Capture the cell that displays the provided text and extract its (x, y) central coordinate. 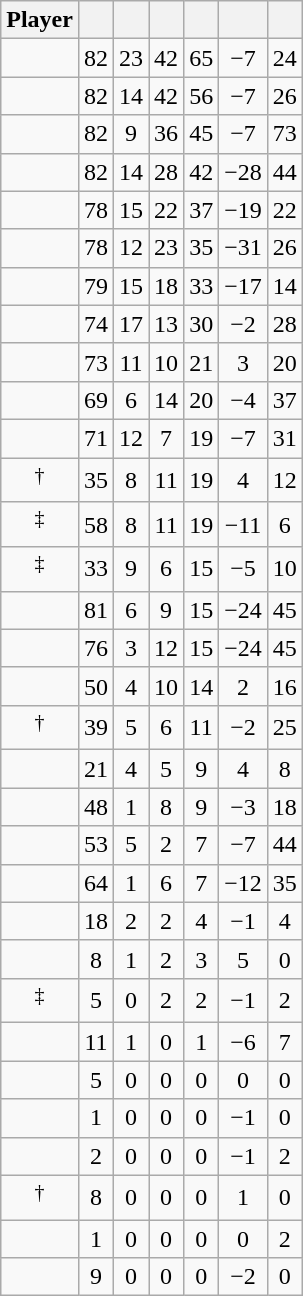
−28 (244, 172)
48 (96, 807)
−5 (244, 570)
39 (96, 728)
50 (96, 686)
16 (284, 686)
25 (284, 728)
17 (132, 324)
−3 (244, 807)
69 (96, 400)
−4 (244, 400)
81 (96, 610)
71 (96, 438)
Player (40, 20)
36 (166, 134)
30 (202, 324)
31 (284, 438)
65 (202, 58)
24 (284, 58)
53 (96, 845)
−31 (244, 248)
64 (96, 883)
79 (96, 286)
−11 (244, 524)
58 (96, 524)
−6 (244, 1042)
−12 (244, 883)
76 (96, 648)
−17 (244, 286)
74 (96, 324)
56 (202, 96)
−19 (244, 210)
13 (166, 324)
